Search for the cell housing the specified text and yield its [X, Y] center coordinate. 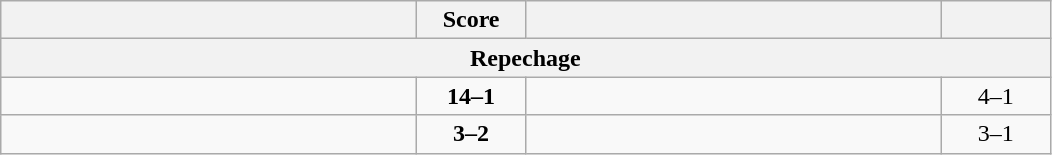
14–1 [472, 96]
4–1 [996, 96]
Repechage [526, 58]
Score [472, 20]
3–2 [472, 134]
3–1 [996, 134]
